Detect which cell encompasses the target text, then output its [x, y] center coordinate. 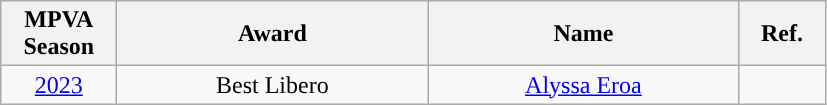
Name [584, 34]
Award [272, 34]
Best Libero [272, 85]
Alyssa Eroa [584, 85]
Ref. [782, 34]
MPVA Season [59, 34]
2023 [59, 85]
